Determine the (X, Y) coordinate at the center of the cell enclosing the given text.  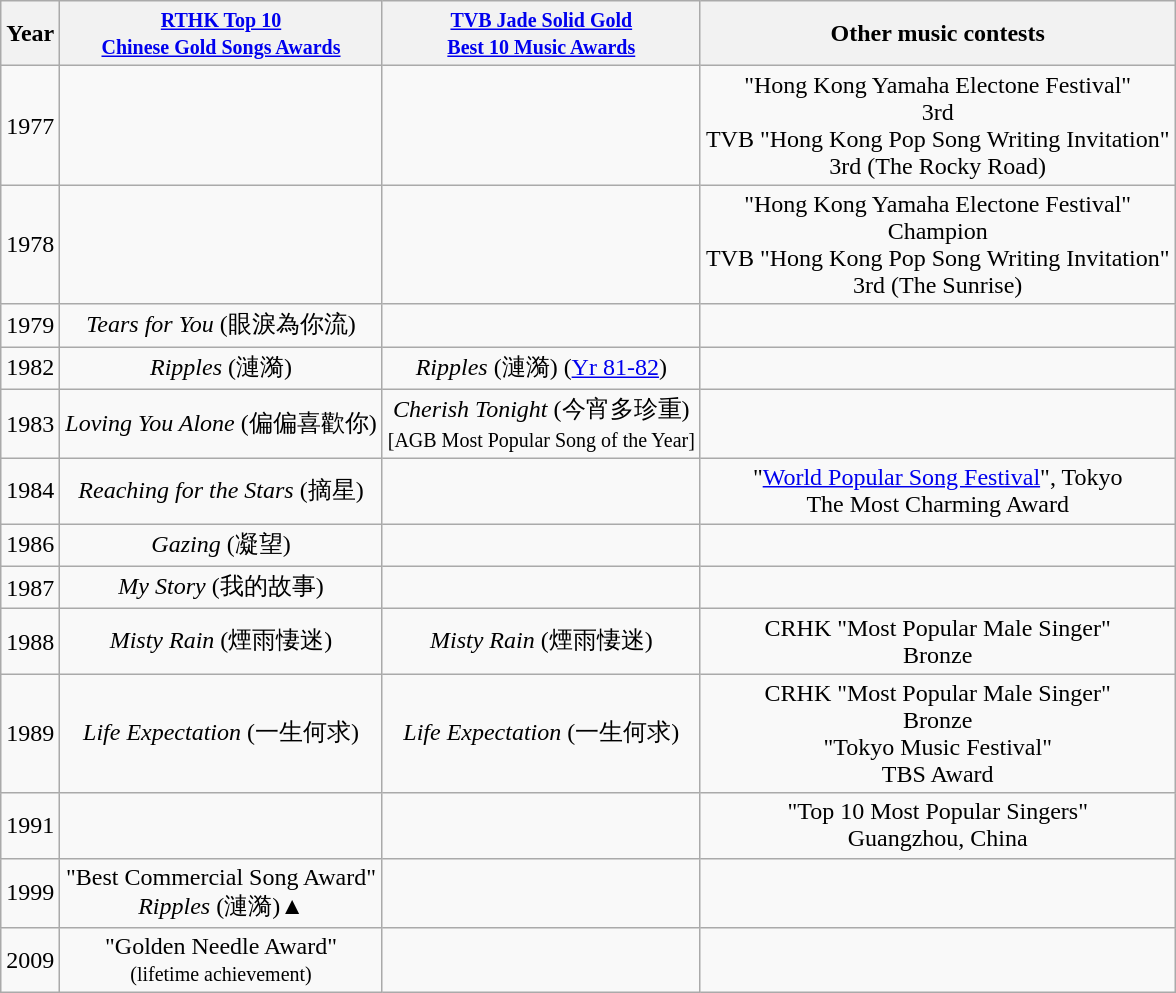
Other music contests (938, 34)
1979 (30, 326)
"Hong Kong Yamaha Electone Festival"ChampionTVB "Hong Kong Pop Song Writing Invitation"3rd (The Sunrise) (938, 244)
Reaching for the Stars (摘星) (221, 492)
1989 (30, 734)
"Golden Needle Award"(lifetime achievement) (221, 960)
1984 (30, 492)
1991 (30, 826)
1988 (30, 642)
CRHK "Most Popular Male Singer"Bronze (938, 642)
"Hong Kong Yamaha Electone Festival"3rdTVB "Hong Kong Pop Song Writing Invitation"3rd (The Rocky Road) (938, 126)
"World Popular Song Festival", TokyoThe Most Charming Award (938, 492)
1987 (30, 588)
1982 (30, 368)
1978 (30, 244)
1986 (30, 546)
Ripples (漣漪) (221, 368)
"Top 10 Most Popular Singers"Guangzhou, China (938, 826)
2009 (30, 960)
Cherish Tonight (今宵多珍重)[AGB Most Popular Song of the Year] (541, 424)
TVB Jade Solid GoldBest 10 Music Awards (541, 34)
Year (30, 34)
Loving You Alone (偏偏喜歡你) (221, 424)
Ripples (漣漪) (Yr 81-82) (541, 368)
1983 (30, 424)
Gazing (凝望) (221, 546)
RTHK Top 10Chinese Gold Songs Awards (221, 34)
"Best Commercial Song Award"Ripples (漣漪)▲ (221, 893)
1999 (30, 893)
CRHK "Most Popular Male Singer"Bronze"Tokyo Music Festival"TBS Award (938, 734)
My Story (我的故事) (221, 588)
1977 (30, 126)
Tears for You (眼淚為你流) (221, 326)
